Determine the [x, y] coordinate at the center of the cell enclosing the given text.  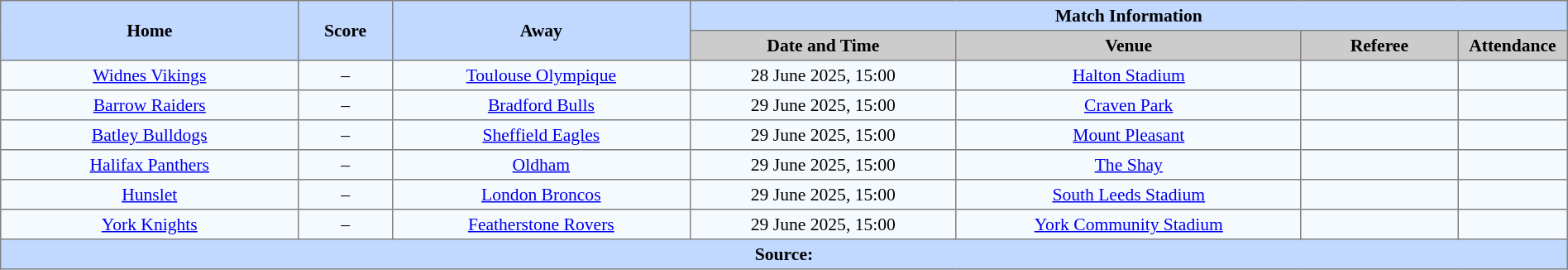
Attendance [1513, 46]
Craven Park [1128, 105]
28 June 2025, 15:00 [823, 75]
London Broncos [541, 195]
Referee [1379, 46]
Widnes Vikings [150, 75]
Source: [784, 254]
Barrow Raiders [150, 105]
Sheffield Eagles [541, 135]
The Shay [1128, 165]
Home [150, 31]
Oldham [541, 165]
Mount Pleasant [1128, 135]
Featherstone Rovers [541, 224]
Away [541, 31]
Halifax Panthers [150, 165]
Bradford Bulls [541, 105]
York Knights [150, 224]
Halton Stadium [1128, 75]
Match Information [1128, 16]
Hunslet [150, 195]
Date and Time [823, 46]
Batley Bulldogs [150, 135]
Toulouse Olympique [541, 75]
South Leeds Stadium [1128, 195]
Score [346, 31]
York Community Stadium [1128, 224]
Venue [1128, 46]
